Identify which cell holds the provided text, then report its [X, Y] central coordinate. 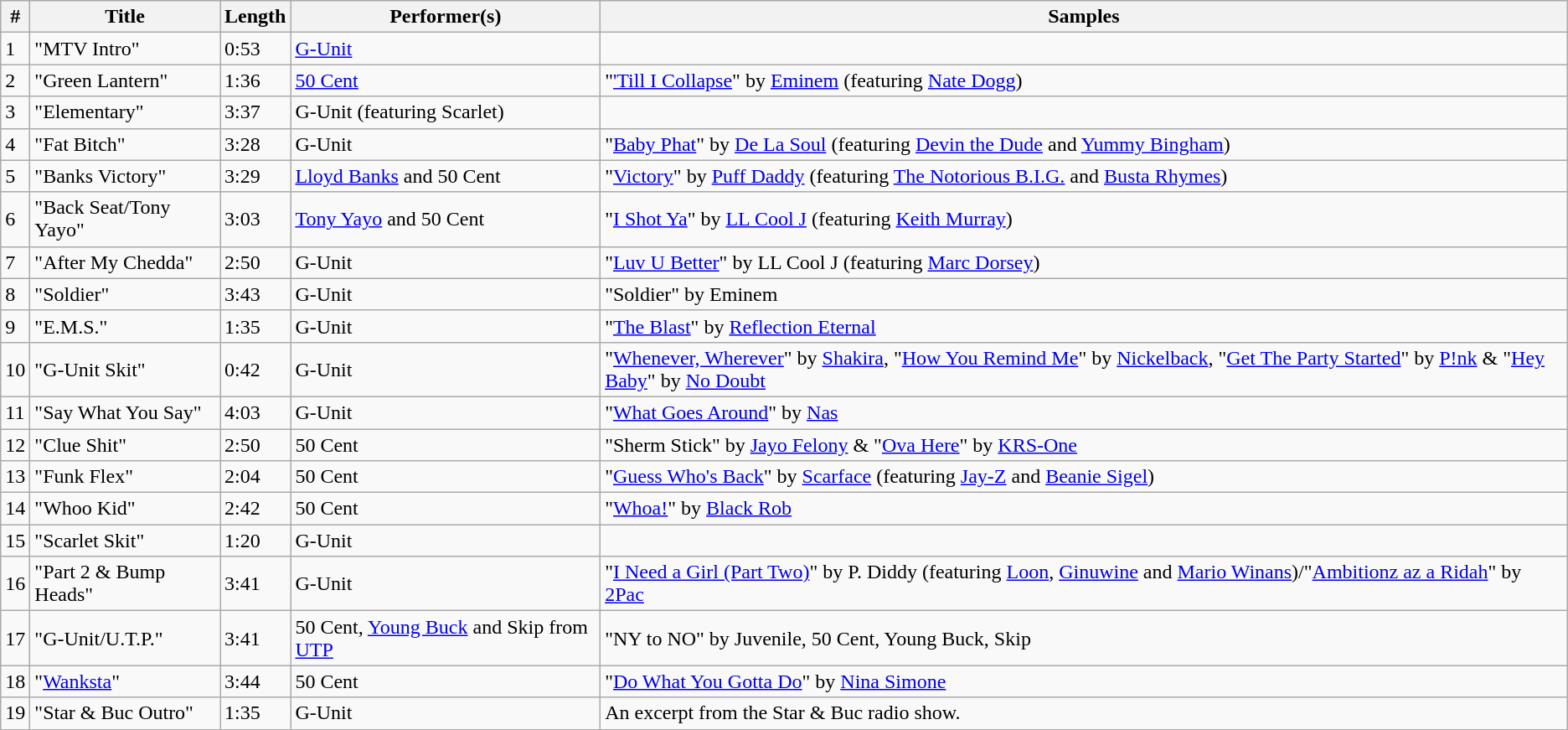
Title [126, 17]
"Back Seat/Tony Yayo" [126, 220]
"Baby Phat" by De La Soul (featuring Devin the Dude and Yummy Bingham) [1084, 144]
"What Goes Around" by Nas [1084, 412]
"Green Lantern" [126, 80]
"G-Unit Skit" [126, 369]
"I Shot Ya" by LL Cool J (featuring Keith Murray) [1084, 220]
An excerpt from the Star & Buc radio show. [1084, 713]
2 [15, 80]
3:03 [255, 220]
14 [15, 509]
# [15, 17]
"G-Unit/U.T.P." [126, 639]
9 [15, 326]
"Sherm Stick" by Jayo Felony & "Ova Here" by KRS-One [1084, 445]
Tony Yayo and 50 Cent [446, 220]
"NY to NO" by Juvenile, 50 Cent, Young Buck, Skip [1084, 639]
19 [15, 713]
3:28 [255, 144]
17 [15, 639]
11 [15, 412]
0:42 [255, 369]
"After My Chedda" [126, 262]
Samples [1084, 17]
12 [15, 445]
1:36 [255, 80]
1 [15, 49]
"Banks Victory" [126, 176]
"Do What You Gotta Do" by Nina Simone [1084, 681]
"Luv U Better" by LL Cool J (featuring Marc Dorsey) [1084, 262]
"Whenever, Wherever" by Shakira, "How You Remind Me" by Nickelback, "Get The Party Started" by P!nk & "Hey Baby" by No Doubt [1084, 369]
4:03 [255, 412]
"'Till I Collapse" by Eminem (featuring Nate Dogg) [1084, 80]
16 [15, 583]
10 [15, 369]
5 [15, 176]
"Clue Shit" [126, 445]
13 [15, 477]
"Say What You Say" [126, 412]
0:53 [255, 49]
"Whoo Kid" [126, 509]
3:29 [255, 176]
"I Need a Girl (Part Two)" by P. Diddy (featuring Loon, Ginuwine and Mario Winans)/"Ambitionz az a Ridah" by 2Pac [1084, 583]
6 [15, 220]
"Funk Flex" [126, 477]
"Soldier" by Eminem [1084, 294]
G-Unit (featuring Scarlet) [446, 112]
"Whoa!" by Black Rob [1084, 509]
Length [255, 17]
8 [15, 294]
50 Cent, Young Buck and Skip from UTP [446, 639]
"Soldier" [126, 294]
Performer(s) [446, 17]
"Victory" by Puff Daddy (featuring The Notorious B.I.G. and Busta Rhymes) [1084, 176]
"Part 2 & Bump Heads" [126, 583]
"Fat Bitch" [126, 144]
4 [15, 144]
3:37 [255, 112]
"E.M.S." [126, 326]
"Guess Who's Back" by Scarface (featuring Jay-Z and Beanie Sigel) [1084, 477]
1:20 [255, 541]
3:43 [255, 294]
18 [15, 681]
3 [15, 112]
Lloyd Banks and 50 Cent [446, 176]
"Wanksta" [126, 681]
7 [15, 262]
3:44 [255, 681]
15 [15, 541]
"Scarlet Skit" [126, 541]
2:04 [255, 477]
"Elementary" [126, 112]
"The Blast" by Reflection Eternal [1084, 326]
2:42 [255, 509]
"MTV Intro" [126, 49]
"Star & Buc Outro" [126, 713]
